From the cell containing the given text, extract its center point as (X, Y) coordinate. 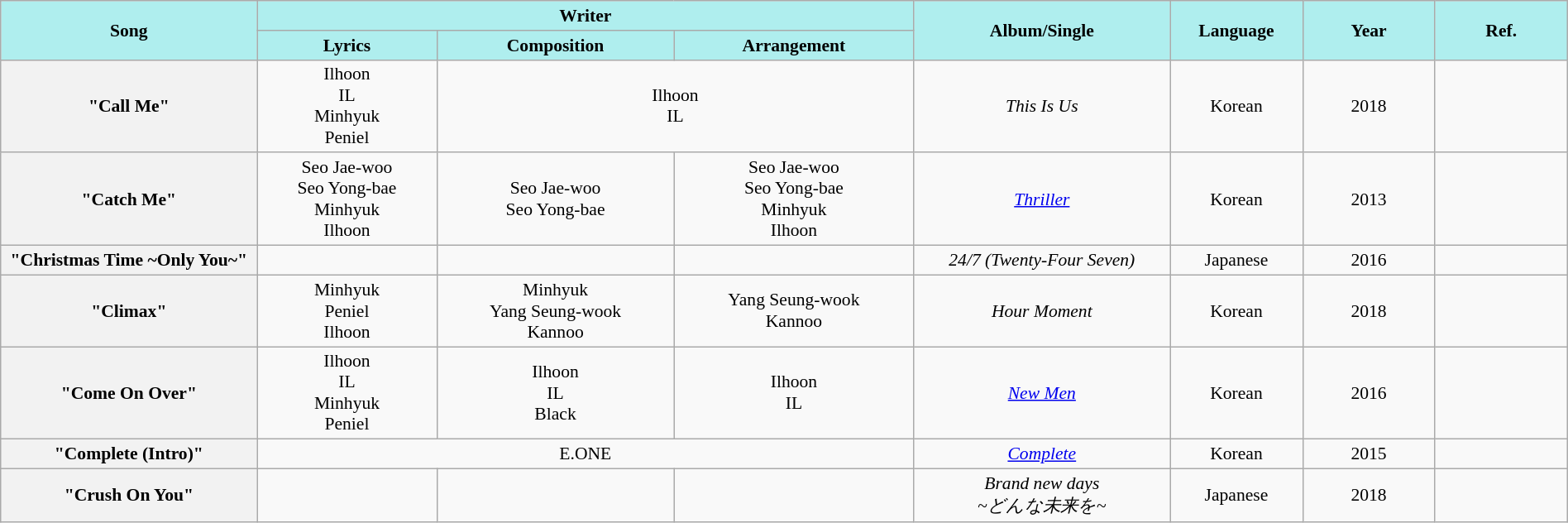
Lyrics (347, 45)
Complete (1042, 454)
Album/Single (1042, 30)
MinhyukYang Seung-wookKannoo (556, 311)
Ref. (1501, 30)
"Come On Over" (129, 392)
Hour Moment (1042, 311)
E.ONE (586, 454)
Writer (586, 16)
Song (129, 30)
Brand new days ~どんな未来を~ (1042, 495)
"Catch Me" (129, 199)
This Is Us (1042, 106)
"Crush On You" (129, 495)
2015 (1369, 454)
Seo Jae-wooSeo Yong-bae (556, 199)
Arrangement (794, 45)
New Men (1042, 392)
24/7 (Twenty-Four Seven) (1042, 260)
Yang Seung-wookKannoo (794, 311)
Thriller (1042, 199)
Language (1236, 30)
"Christmas Time ~Only You~" (129, 260)
Composition (556, 45)
"Call Me" (129, 106)
"Complete (Intro)" (129, 454)
2013 (1369, 199)
"Climax" (129, 311)
MinhyukPenielIlhoon (347, 311)
IlhoonILBlack (556, 392)
Year (1369, 30)
